Find where the given text appears and provide that cell's center as (x, y) coordinate. 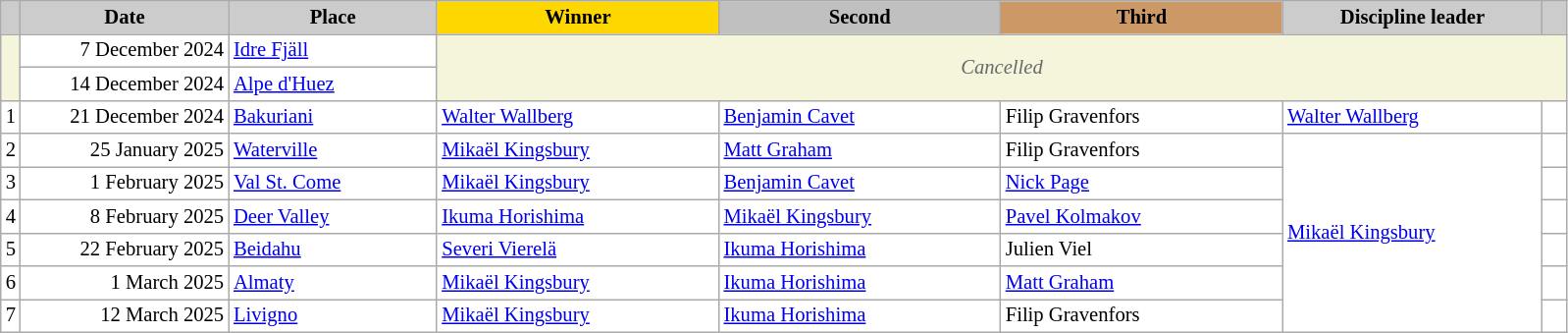
12 March 2025 (125, 315)
1 February 2025 (125, 183)
Livigno (333, 315)
Third (1142, 17)
8 February 2025 (125, 216)
Discipline leader (1413, 17)
4 (11, 216)
2 (11, 150)
Waterville (333, 150)
21 December 2024 (125, 117)
25 January 2025 (125, 150)
Bakuriani (333, 117)
Julien Viel (1142, 250)
Almaty (333, 282)
Val St. Come (333, 183)
7 December 2024 (125, 50)
6 (11, 282)
Pavel Kolmakov (1142, 216)
Deer Valley (333, 216)
14 December 2024 (125, 83)
Winner (577, 17)
Nick Page (1142, 183)
Second (860, 17)
3 (11, 183)
Place (333, 17)
Idre Fjäll (333, 50)
1 March 2025 (125, 282)
Date (125, 17)
Cancelled (1001, 67)
22 February 2025 (125, 250)
Beidahu (333, 250)
1 (11, 117)
5 (11, 250)
Severi Vierelä (577, 250)
7 (11, 315)
Alpe d'Huez (333, 83)
